For the text-containing cell, return its midpoint in [x, y] coordinate format. 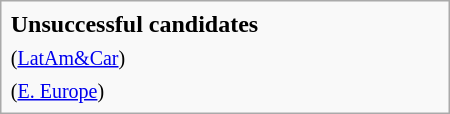
Unsuccessful candidates [224, 24]
(E. Europe) [224, 90]
(LatAm&Car) [224, 57]
